Locate the cell with the specified text and output its [x, y] center coordinate. 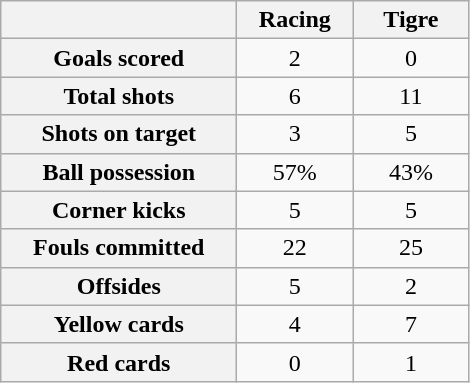
1 [411, 362]
Fouls committed [119, 248]
57% [295, 172]
Shots on target [119, 134]
7 [411, 324]
Tigre [411, 20]
4 [295, 324]
Ball possession [119, 172]
Offsides [119, 286]
Yellow cards [119, 324]
Corner kicks [119, 210]
25 [411, 248]
3 [295, 134]
6 [295, 96]
Racing [295, 20]
Goals scored [119, 58]
11 [411, 96]
22 [295, 248]
Total shots [119, 96]
43% [411, 172]
Red cards [119, 362]
